Capture the cell that displays the provided text and extract its [x, y] central coordinate. 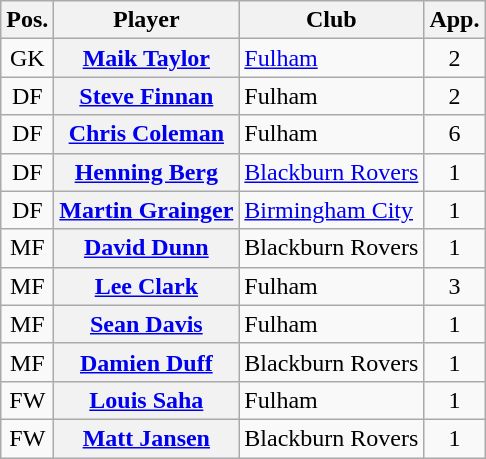
Martin Grainger [146, 210]
Maik Taylor [146, 58]
Matt Jansen [146, 438]
David Dunn [146, 248]
Louis Saha [146, 400]
Lee Clark [146, 286]
Player [146, 20]
Sean Davis [146, 324]
3 [454, 286]
Steve Finnan [146, 96]
Pos. [28, 20]
App. [454, 20]
Henning Berg [146, 172]
GK [28, 58]
6 [454, 134]
Damien Duff [146, 362]
Chris Coleman [146, 134]
Birmingham City [332, 210]
Club [332, 20]
